Determine the [x, y] coordinate at the center of the cell enclosing the given text.  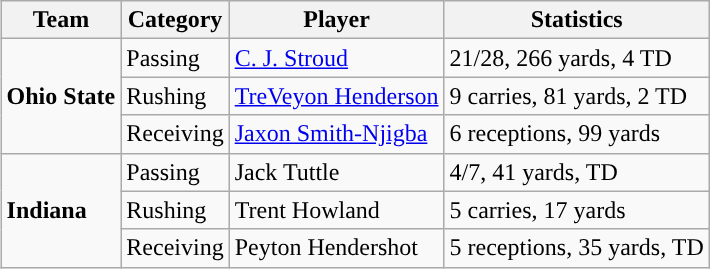
Jack Tuttle [336, 172]
Statistics [576, 20]
Ohio State [61, 96]
21/28, 266 yards, 4 TD [576, 58]
Indiana [61, 210]
5 carries, 17 yards [576, 210]
Peyton Hendershot [336, 248]
Trent Howland [336, 210]
6 receptions, 99 yards [576, 134]
Team [61, 20]
5 receptions, 35 yards, TD [576, 248]
Jaxon Smith-Njigba [336, 134]
TreVeyon Henderson [336, 96]
Category [175, 20]
4/7, 41 yards, TD [576, 172]
Player [336, 20]
C. J. Stroud [336, 58]
9 carries, 81 yards, 2 TD [576, 96]
